Output the (x, y) coordinate of the center of the cell containing the given text.  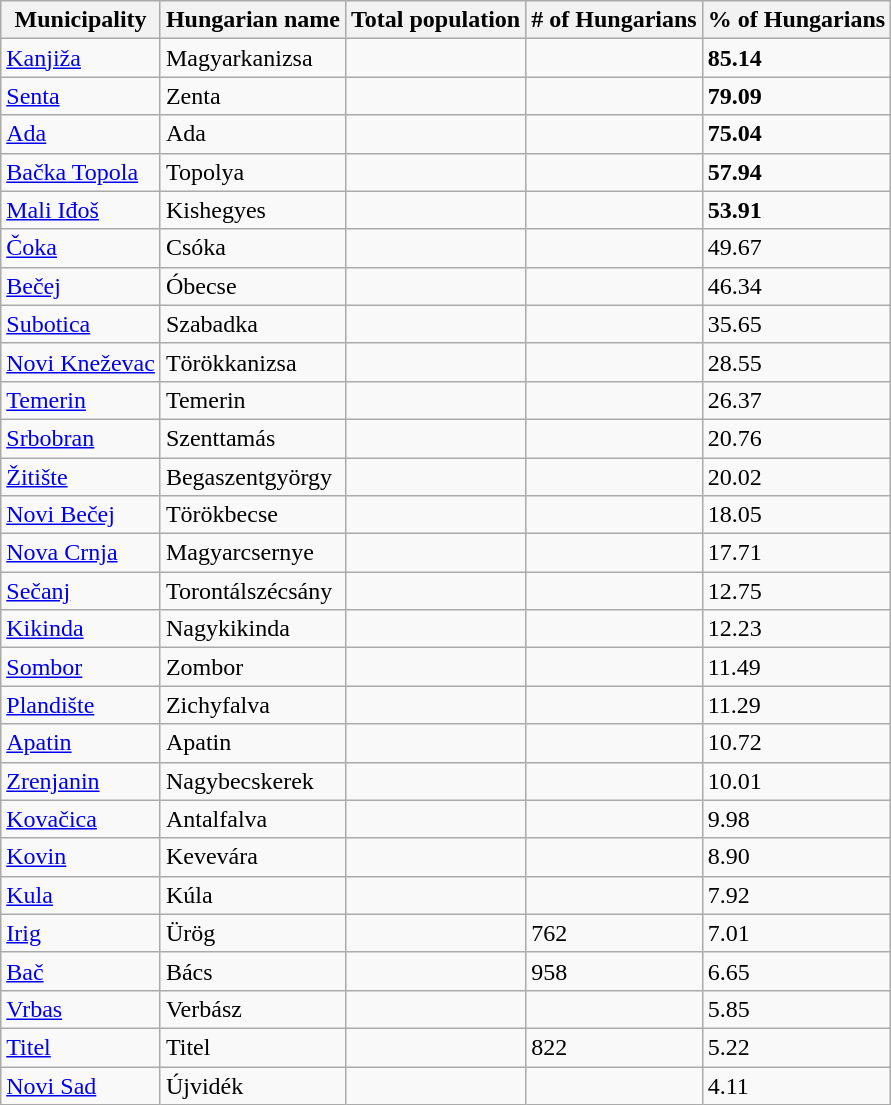
Kanjiža (81, 58)
57.94 (796, 172)
Nagybecskerek (252, 781)
Zenta (252, 96)
Vrbas (81, 1009)
Kovačica (81, 819)
Topolya (252, 172)
Bács (252, 971)
Municipality (81, 20)
4.11 (796, 1085)
11.49 (796, 667)
Total population (435, 20)
20.76 (796, 438)
26.37 (796, 400)
Sečanj (81, 591)
7.01 (796, 933)
Čoka (81, 248)
49.67 (796, 248)
% of Hungarians (796, 20)
Zichyfalva (252, 705)
11.29 (796, 705)
Csóka (252, 248)
Újvidék (252, 1085)
Begaszentgyörgy (252, 477)
5.85 (796, 1009)
Törökbecse (252, 515)
46.34 (796, 286)
Kevevára (252, 857)
Ürög (252, 933)
Nagykikinda (252, 629)
10.72 (796, 743)
Novi Kneževac (81, 362)
Zombor (252, 667)
79.09 (796, 96)
35.65 (796, 324)
Magyarkanizsa (252, 58)
Szenttamás (252, 438)
Žitište (81, 477)
8.90 (796, 857)
12.75 (796, 591)
Kúla (252, 895)
20.02 (796, 477)
Óbecse (252, 286)
9.98 (796, 819)
Senta (81, 96)
Plandište (81, 705)
Sombor (81, 667)
53.91 (796, 210)
Mali Iđoš (81, 210)
10.01 (796, 781)
7.92 (796, 895)
Novi Sad (81, 1085)
12.23 (796, 629)
75.04 (796, 134)
Hungarian name (252, 20)
Nova Crnja (81, 553)
822 (614, 1047)
Magyarcsernye (252, 553)
Subotica (81, 324)
Antalfalva (252, 819)
958 (614, 971)
Zrenjanin (81, 781)
Bačka Topola (81, 172)
Verbász (252, 1009)
18.05 (796, 515)
Irig (81, 933)
Bač (81, 971)
28.55 (796, 362)
Srbobran (81, 438)
762 (614, 933)
6.65 (796, 971)
Novi Bečej (81, 515)
Torontálszécsány (252, 591)
5.22 (796, 1047)
Szabadka (252, 324)
17.71 (796, 553)
Bečej (81, 286)
85.14 (796, 58)
Kula (81, 895)
Törökkanizsa (252, 362)
Kikinda (81, 629)
Kovin (81, 857)
# of Hungarians (614, 20)
Kishegyes (252, 210)
